Provide the (x, y) coordinate of the cell's center where the given text is located.  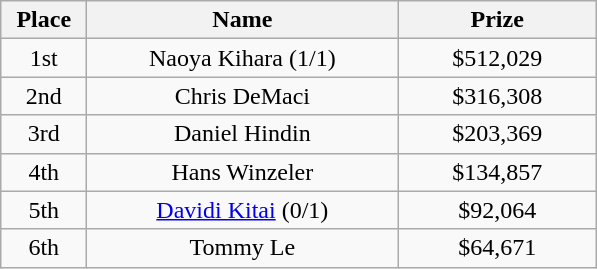
Naoya Kihara (1/1) (242, 58)
1st (44, 58)
2nd (44, 96)
Name (242, 20)
Davidi Kitai (0/1) (242, 210)
6th (44, 248)
Daniel Hindin (242, 134)
4th (44, 172)
Prize (498, 20)
$92,064 (498, 210)
5th (44, 210)
Hans Winzeler (242, 172)
Place (44, 20)
$134,857 (498, 172)
$512,029 (498, 58)
Chris DeMaci (242, 96)
3rd (44, 134)
$316,308 (498, 96)
$203,369 (498, 134)
$64,671 (498, 248)
Tommy Le (242, 248)
